Scan for the cell matching the given text and deliver its (x, y) coordinate at center. 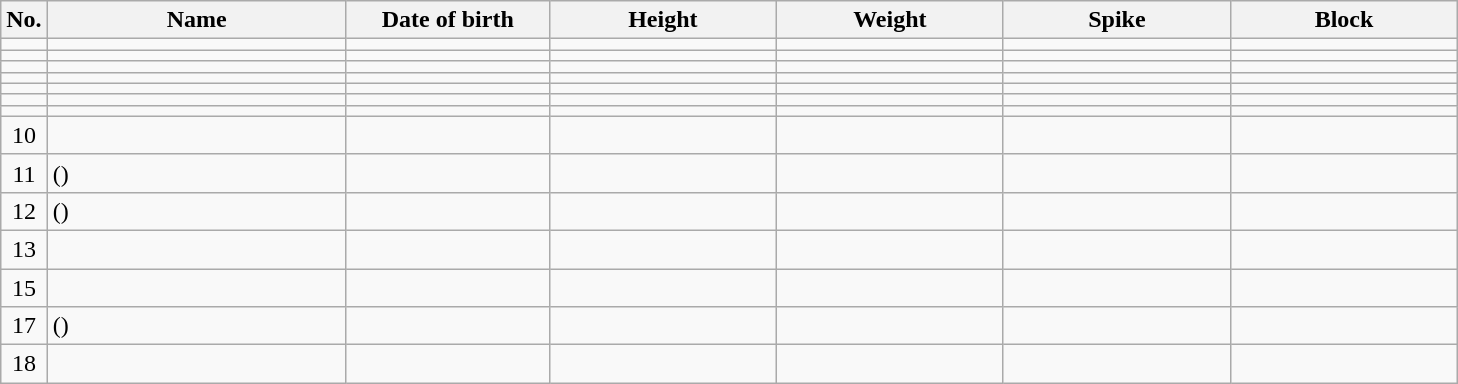
Weight (890, 20)
12 (24, 211)
15 (24, 287)
11 (24, 173)
13 (24, 249)
Name (196, 20)
Block (1344, 20)
10 (24, 135)
Date of birth (448, 20)
18 (24, 364)
Height (662, 20)
No. (24, 20)
Spike (1116, 20)
17 (24, 326)
